Capture the cell that displays the provided text and extract its [x, y] central coordinate. 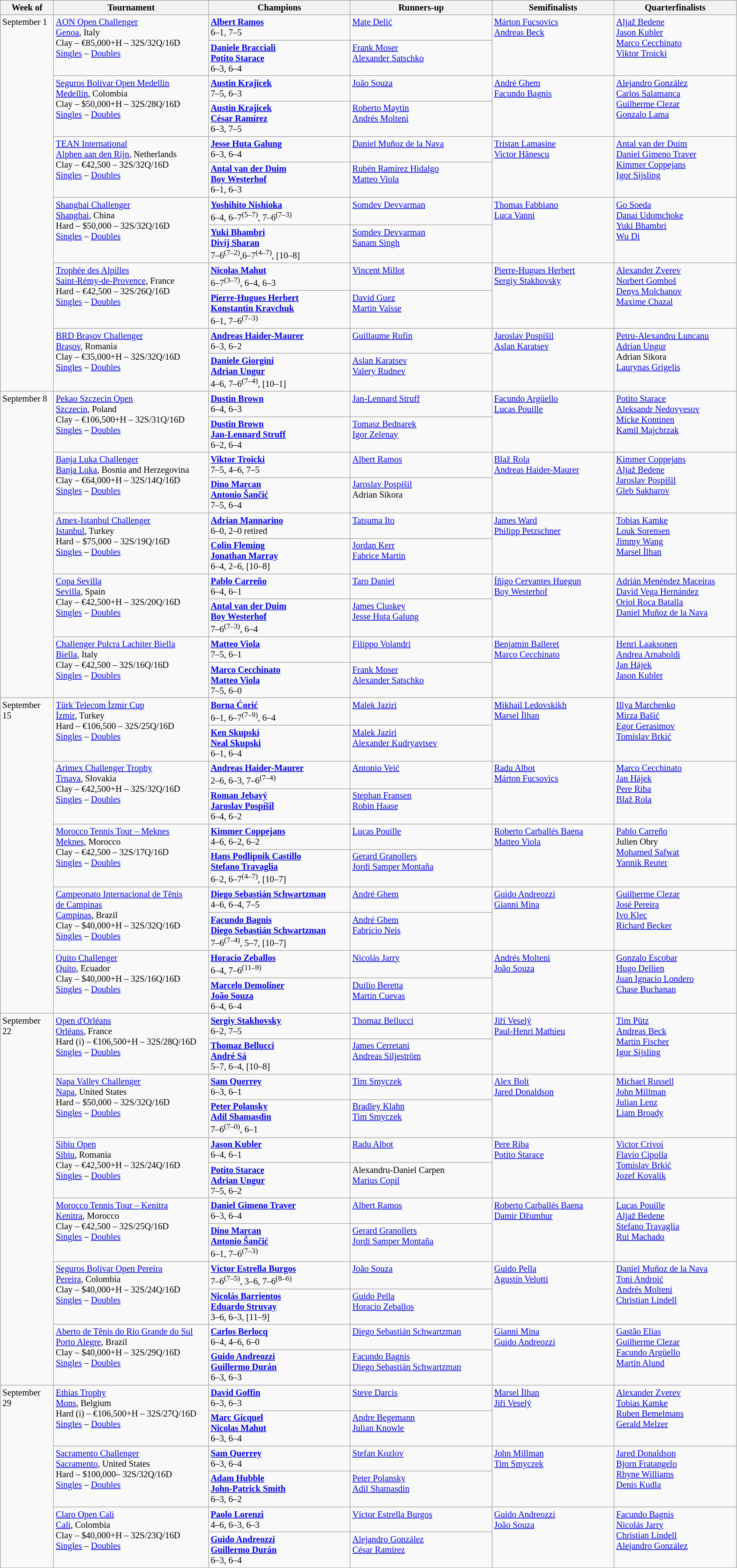
Pierre-Hugues Herbert Sergiy Stakhovsky [553, 296]
Potito Starace Adrian Ungur7–5, 6–2 [279, 1180]
Jaroslav Pospíšil Aslan Karatsev [553, 360]
Thomaz Bellucci [421, 1026]
Aljaž Bedene Jason Kubler Marco Cecchinato Viktor Troicki [675, 45]
Daniel Gimeno Traver6–3, 6–4 [279, 1210]
Kimmer Coppejans4–6, 6–2, 6–2 [279, 836]
Jordan Kerr Fabrice Martin [421, 556]
Gianni Mina Guido Andreozzi [553, 1355]
Gonzalo Escobar Hugo Dellien Juan Ignacio Londero Chase Buchanan [675, 982]
Alex Bolt Jared Donaldson [553, 1106]
Lucas Pouille [421, 836]
Nicolás Barrientos Eduardo Struvay 3–6, 6–3, [11–9] [279, 1307]
Paolo Lorenzi 4–6, 6–3, 6–3 [279, 1520]
Illya Marchenko Mirza Bašić Egor Gerasimov Tomislav Brkić [675, 729]
Filippo Volandri [421, 650]
Austin Krajicek 7–5, 6–3 [279, 88]
Türk Telecom İzmir Cupİzmir, TurkeyHard – €106,500 – 32S/25Q/16DSingles – Doubles [131, 729]
Guilherme Clezar José Pereira Ivo Klec Richard Becker [675, 918]
Bradley Klahn Tim Smyczek [421, 1118]
James Cerretani Andreas Siljeström [421, 1056]
Pekao Szczecin OpenSzczecin, PolandClay – €106,500+H – 32S/31Q/16DSingles – Doubles [131, 422]
Yuki Bhambri Divij Sharan 7–6(7–2),6–7(4–7), [10–8] [279, 244]
Stephan Fransen Robin Haase [421, 806]
Quito ChallengerQuito, EcuadorClay – $40,000+H – 32S/16Q/16DSingles – Doubles [131, 982]
Sergiy Stakhovsky6–2, 7–5 [279, 1026]
Ken Skupski Neal Skupski6–1, 6–4 [279, 743]
Facundo Bagnis Diego Sebastián Schwartzman [421, 1367]
September 1 [27, 203]
Challenger Pulcra Lachiter BiellaBiella, ItalyClay – €42,500 – 32S/16Q/16DSingles – Doubles [131, 667]
Guido Andreozzi João Souza [553, 1537]
Adrián Menéndez Maceiras David Vega Hernández Oriol Roca Batalla Daniel Muñoz de la Nava [675, 605]
Antal van der Duim Boy Westerhof6–1, 6–3 [279, 179]
Adrian Mannarino6–0, 2–0 retired [279, 526]
Guido Andreozzi Gianni Mina [553, 918]
Benjamin Balleret Marco Cecchinato [553, 667]
Somdev Devvarman [421, 211]
Antonio Veić [421, 774]
Aberto de Tênis do Rio Grande do SulPorto Alegre, BrazilClay – $40,000+H – 32S/29Q/16DSingles – Doubles [131, 1355]
Vincent Millot [421, 277]
Peter Polansky Adil Shamasdin 7–6(7–0), 6–1 [279, 1118]
Alexandru-Daniel Carpen Marius Copil [421, 1180]
Guillaume Rufin [421, 341]
Shanghai ChallengerShanghai, ChinaHard – $50,000 – 32S/32Q/16DSingles – Doubles [131, 230]
David Guez Martin Vaïsse [421, 309]
Banja Luka ChallengerBanja Luka, Bosnia and HerzegovinaClay – €64,000+H – 32S/14Q/16DSingles – Doubles [131, 483]
Morocco Tennis Tour – KenitraKenitra, MoroccoClay – €42,500 – 32S/25Q/16DSingles – Doubles [131, 1229]
James Ward Philipp Petzschner [553, 543]
André Ghem Fabrício Neis [421, 932]
Marcelo Demoliner João Souza 6–4, 6–4 [279, 996]
Michael Russell John Millman Julian Lenz Liam Broady [675, 1106]
BRD Brașov ChallengerBrașov, RomaniaClay – €35,000+H – 32S/32Q/16DSingles – Doubles [131, 360]
Amex-Istanbul ChallengerIstanbul, TurkeyHard – $75,000 – 32S/19Q/16DSingles – Doubles [131, 543]
Tobias Kamke Louk Sorensen Jimmy Wang Marsel İlhan [675, 543]
Dino Marcan Antonio Šančić 7–5, 6–4 [279, 495]
September 8 [27, 544]
Tournament [131, 7]
Facundo Argüello Lucas Pouille [553, 422]
September 29 [27, 1476]
Roberto Maytín Andrés Molteni [421, 119]
Andrés Molteni João Souza [553, 982]
AON Open ChallengerGenoa, ItalyClay – €85,000+H – 32S/32Q/16DSingles – Doubles [131, 45]
Antal van der Duim Boy Westerhof7–6(7–3), 6–4 [279, 618]
Íñigo Cervantes Huegun Boy Westerhof [553, 605]
Carlos Berlocq6–4, 4–6, 6–0 [279, 1337]
Rubén Ramírez Hidalgo Matteo Viola [421, 179]
Alexander Zverev Norbert Gomboš Denys Molchanov Maxime Chazal [675, 296]
Roberto Carballés Baena Matteo Viola [553, 856]
Arimex Challenger TrophyTrnava, SlovakiaClay – €42,500+H – 32S/32Q/16DSingles – Doubles [131, 793]
Thomas Fabbiano Luca Vanni [553, 230]
Go Soeda Danai Udomchoke Yuki Bhambri Wu Di [675, 230]
Kimmer Coppejans Aljaž Bedene Jaroslav Pospíšil Gleb Sakharov [675, 483]
Pablo Carreño6–4, 6–1 [279, 586]
Malek Jaziri [421, 712]
Viktor Troicki7–5, 4–6, 7–5 [279, 465]
Jared Donaldson Bjorn Fratangelo Rhyne Williams Denis Kudla [675, 1476]
Andreas Haider-Maurer 6–3, 6–2 [279, 341]
Márton Fucsovics Andreas Beck [553, 45]
Taro Daniel [421, 586]
Facundo Bagnis Diego Sebastián Schwartzman 7–6(7–4), 5–7, [10–7] [279, 932]
TEAN InternationalAlphen aan den Rijn, NetherlandsClay – €42,500 – 32S/32Q/16DSingles – Doubles [131, 167]
Dustin Brown Jan-Lennard Struff6–2, 6–4 [279, 434]
Roberto Carballés Baena Damir Džumhur [553, 1229]
Blaž Rola Andreas Haider-Maurer [553, 483]
Tatsuma Ito [421, 526]
Semifinalists [553, 7]
Seguros Bolívar Open MedellínMedellín, ColombiaClay – $50,000+H – 32S/28Q/16D Singles – Doubles [131, 106]
Tristan Lamasine Victor Hănescu [553, 167]
Radu Albot [421, 1150]
Peter Polansky Adil Shamasdin [421, 1489]
Yoshihito Nishioka 6–4, 6–7(5–7), 7–6(7–3) [279, 211]
James Cluskey Jesse Huta Galung [421, 618]
Seguros Bolívar Open PereiraPereira, ColombiaClay – $40,000+H – 32S/24Q/16DSingles – Doubles [131, 1293]
David Goffin 6–3, 6–3 [279, 1398]
Sacramento ChallengerSacramento, United StatesHard – $100,000– 32S/32Q/16DSingles – Doubles [131, 1476]
Matteo Viola7–5, 6–1 [279, 650]
Sam Querrey6–3, 6–1 [279, 1087]
André Ghem [421, 900]
Steve Darcis [421, 1398]
Jaroslav Pospíšil Adrian Sikora [421, 495]
Jesse Huta Galung 6–3, 6–4 [279, 149]
Alejandro González César Ramírez [421, 1550]
Marco Cecchinato Jan Hájek Pere Riba Blaž Rola [675, 793]
Petru-Alexandru Luncanu Adrian Ungur Adrian Sikora Laurynas Grigelis [675, 360]
Borna Ćorić 6–1, 6–7(7–9), 6–4 [279, 712]
Nicolas Mahut 6–7(3–7), 6–4, 6–3 [279, 277]
Victor Crivoi Flavio Cipolla Tomislav Brkić Jozef Kovalík [675, 1167]
Pablo Carreño Julien Obry Mohamed Safwat Yannik Reuter [675, 856]
Andreas Haider-Maurer 2–6, 6–3, 7–6(7–4) [279, 774]
Guido Pella Horacio Zeballos [421, 1307]
Guido Pella Agustín Velotti [553, 1293]
Radu Albot Márton Fucsovics [553, 793]
Open d'OrléansOrléans, FranceHard (i) – €106,500+H – 32S/28Q/16DSingles – Doubles [131, 1043]
Daniele Bracciali Potito Starace 6–3, 6–4 [279, 58]
John Millman Tim Smyczek [553, 1476]
Jason Kubler6–4, 6–1 [279, 1150]
Roman Jebavý Jaroslav Pospíšil6–4, 6–2 [279, 806]
Colin Fleming Jonathan Marray6–4, 2–6, [10–8] [279, 556]
Facundo Bagnis Nicolás Jarry Christian Lindell Alejandro González [675, 1537]
Víctor Estrella Burgos 7–6(7–5), 3–6, 7–6(8–6) [279, 1275]
Pierre-Hugues Herbert Konstantin Kravchuk 6–1, 7–6(7–3) [279, 309]
Week of [27, 7]
Marsel İlhan Jiří Veselý [553, 1415]
Marco Cecchinato Matteo Viola7–5, 6–0 [279, 680]
Adam Hubble John-Patrick Smith6–3, 6–2 [279, 1489]
Daniel Muñoz de la Nava Toni Androić Andrés Molteni Christian Lindell [675, 1293]
Daniel Muñoz de la Nava [421, 149]
Jiří Veselý Paul-Henri Mathieu [553, 1043]
Alexander Zverev Tobias Kamke Ruben Bemelmans Gerald Melzer [675, 1415]
Hans Podlipnik Castillo Stefano Travaglia6–2, 6–7(4–7), [10–7] [279, 868]
Duilio Beretta Martín Cuevas [421, 996]
Nicolás Jarry [421, 964]
Gastão Elias Guilherme Clezar Facundo Argüello Martín Alund [675, 1355]
Dino Marcan Antonio Šančić6–1, 7–6(7–3) [279, 1242]
André Ghem Facundo Bagnis [553, 106]
Napa Valley ChallengerNapa, United StatesHard – $50,000 – 32S/32Q/16DSingles – Doubles [131, 1106]
Horacio Zeballos6–4, 7–6(11–9) [279, 964]
Antal van der Duim Daniel Gimeno Traver Kimmer Coppejans Igor Sijsling [675, 167]
Jan-Lennard Struff [421, 404]
Mikhail Ledovskikh Marsel İlhan [553, 729]
Sam Querrey6–3, 6–4 [279, 1458]
Runners-up [421, 7]
Ethias TrophyMons, BelgiumHard (i) – €106,500+H – 32S/27Q/16DSingles – Doubles [131, 1415]
Andre Begemann Julian Knowle [421, 1428]
Campeonato Internacional de Tênis de CampinasCampinas, BrazilClay – $40,000+H – 32S/32Q/16DSingles – Doubles [131, 918]
Champions [279, 7]
Diego Sebastián Schwartzman4–6, 6–4, 7–5 [279, 900]
September 22 [27, 1199]
Mate Delić [421, 28]
September 15 [27, 856]
Albert Ramos 6–1, 7–5 [279, 28]
Trophée des AlpillesSaint-Rémy-de-Provence, FranceHard – €42,500 – 32S/26Q/16DSingles – Doubles [131, 296]
Guido Andreozzi Guillermo Durán6–3, 6–4 [279, 1550]
Quarterfinalists [675, 7]
Víctor Estrella Burgos [421, 1520]
Pere Riba Potito Starace [553, 1167]
Claro Open CaliCali, ColombiaClay – $40,000+H – 32S/23Q/16DSingles – Doubles [131, 1537]
Alejandro González Carlos Salamanca Guilherme Clezar Gonzalo Lama [675, 106]
Diego Sebastián Schwartzman [421, 1337]
Henri Laaksonen Andrea Arnaboldi Jan Hájek Jason Kubler [675, 667]
Morocco Tennis Tour – MeknesMeknes, MoroccoClay – €42,500 – 32S/17Q/16DSingles – Doubles [131, 856]
Daniele Giorgini Adrian Ungur 4–6, 7–6(7–4), [10–1] [279, 372]
Thomaz Bellucci André Sá5–7, 6–4, [10–8] [279, 1056]
Aslan Karatsev Valery Rudnev [421, 372]
Austin Krajicek César Ramírez6–3, 7–5 [279, 119]
Tomasz Bednarek Igor Zelenay [421, 434]
Tim Smyczek [421, 1087]
Tim Pütz Andreas Beck Martin Fischer Igor Sijsling [675, 1043]
Stefan Kozlov [421, 1458]
Marc Gicquel Nicolas Mahut6–3, 6–4 [279, 1428]
Sibiu Open Sibiu, Romania Clay – €42,500+H – 32S/24Q/16D Singles – Doubles [131, 1167]
Guido Andreozzi Guillermo Durán6–3, 6–3 [279, 1367]
Potito Starace Aleksandr Nedovyesov Micke Kontinen Kamil Majchrzak [675, 422]
Lucas Pouille Aljaž Bedene Stefano Travaglia Rui Machado [675, 1229]
Copa SevillaSevilla, SpainClay – €42,500+H – 32S/20Q/16DSingles – Doubles [131, 605]
Malek Jaziri Alexander Kudryavtsev [421, 743]
Dustin Brown6–4, 6–3 [279, 404]
Somdev Devvarman Sanam Singh [421, 244]
